For the text-containing cell, return its midpoint in [x, y] coordinate format. 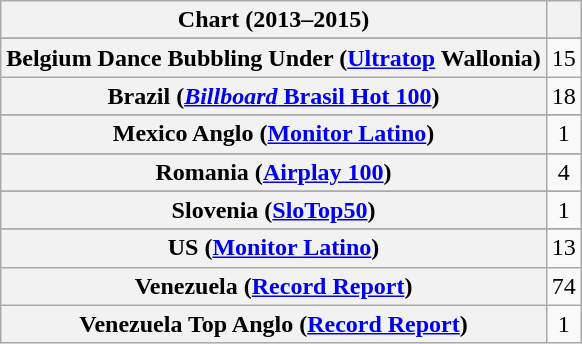
Venezuela (Record Report) [274, 286]
Slovenia (SloTop50) [274, 210]
Mexico Anglo (Monitor Latino) [274, 134]
Brazil (Billboard Brasil Hot 100) [274, 96]
15 [564, 58]
Chart (2013–2015) [274, 20]
18 [564, 96]
Romania (Airplay 100) [274, 172]
Venezuela Top Anglo (Record Report) [274, 324]
4 [564, 172]
13 [564, 248]
US (Monitor Latino) [274, 248]
Belgium Dance Bubbling Under (Ultratop Wallonia) [274, 58]
74 [564, 286]
